Locate the cell with the specified text and output its (X, Y) center coordinate. 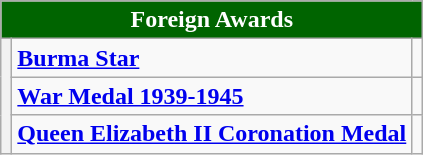
War Medal 1939-1945 (212, 96)
Queen Elizabeth II Coronation Medal (212, 134)
Burma Star (212, 58)
Foreign Awards (212, 20)
